Return [X, Y] of the center of cell containing provided text 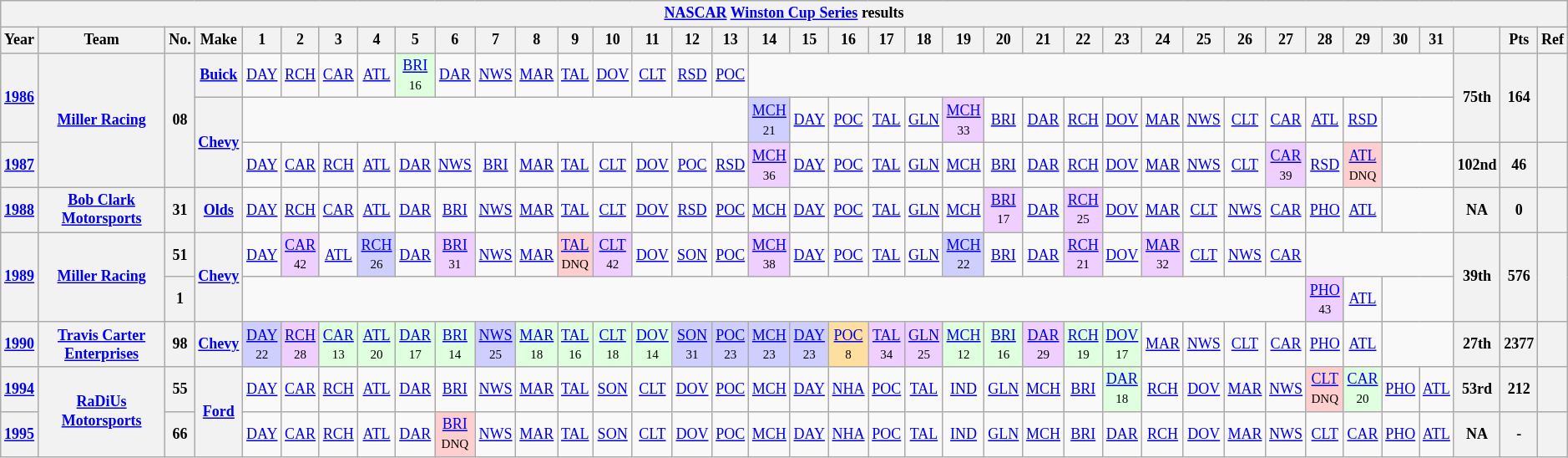
CAR42 [301, 255]
15 [809, 40]
Make [219, 40]
Bob Clark Motorsports [101, 210]
16 [848, 40]
1990 [20, 344]
RCH19 [1083, 344]
5 [416, 40]
TAL16 [575, 344]
BRI14 [456, 344]
25 [1204, 40]
CAR13 [338, 344]
75th [1477, 97]
MAR18 [537, 344]
51 [180, 255]
DAR17 [416, 344]
1987 [20, 165]
18 [924, 40]
CLT18 [613, 344]
MAR32 [1163, 255]
1995 [20, 434]
19 [964, 40]
17 [887, 40]
7 [496, 40]
3 [338, 40]
1988 [20, 210]
4 [377, 40]
RCH25 [1083, 210]
1994 [20, 389]
CAR20 [1363, 389]
55 [180, 389]
RCH28 [301, 344]
11 [652, 40]
46 [1520, 165]
10 [613, 40]
Travis Carter Enterprises [101, 344]
Pts [1520, 40]
53rd [1477, 389]
14 [770, 40]
8 [537, 40]
DAR18 [1122, 389]
Olds [219, 210]
12 [692, 40]
21 [1044, 40]
CLT42 [613, 255]
ATL20 [377, 344]
6 [456, 40]
DAY22 [262, 344]
CLTDNQ [1324, 389]
20 [1004, 40]
Team [101, 40]
PHO43 [1324, 299]
MCH33 [964, 120]
22 [1083, 40]
2 [301, 40]
POC8 [848, 344]
26 [1245, 40]
DOV17 [1122, 344]
RaDiUs Motorsports [101, 411]
212 [1520, 389]
13 [731, 40]
1989 [20, 277]
TAL34 [887, 344]
MCH22 [964, 255]
08 [180, 120]
29 [1363, 40]
Ford [219, 411]
BRIDNQ [456, 434]
1986 [20, 97]
576 [1520, 277]
28 [1324, 40]
23 [1122, 40]
39th [1477, 277]
66 [180, 434]
164 [1520, 97]
- [1520, 434]
BRI31 [456, 255]
Buick [219, 75]
MCH38 [770, 255]
0 [1520, 210]
NASCAR Winston Cup Series results [784, 13]
Year [20, 40]
RCH21 [1083, 255]
NWS25 [496, 344]
27 [1286, 40]
MCH21 [770, 120]
DAY23 [809, 344]
TALDNQ [575, 255]
MCH12 [964, 344]
MCH36 [770, 165]
RCH26 [377, 255]
DOV14 [652, 344]
27th [1477, 344]
24 [1163, 40]
CAR39 [1286, 165]
30 [1401, 40]
2377 [1520, 344]
9 [575, 40]
SON31 [692, 344]
DAR29 [1044, 344]
102nd [1477, 165]
POC23 [731, 344]
98 [180, 344]
MCH23 [770, 344]
No. [180, 40]
GLN25 [924, 344]
Ref [1553, 40]
ATLDNQ [1363, 165]
BRI17 [1004, 210]
